Identify which cell holds the provided text, then report its [X, Y] central coordinate. 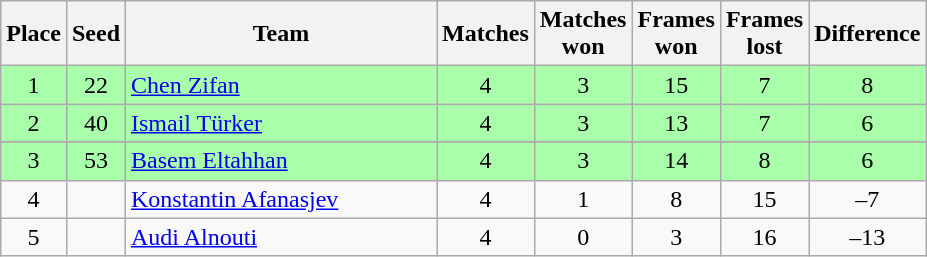
16 [764, 237]
Frames lost [764, 34]
Difference [868, 34]
Basem Eltahhan [282, 161]
14 [676, 161]
–7 [868, 199]
Place [34, 34]
Team [282, 34]
Konstantin Afanasjev [282, 199]
Audi Alnouti [282, 237]
53 [96, 161]
Ismail Türker [282, 123]
0 [583, 237]
Frames won [676, 34]
22 [96, 85]
Chen Zifan [282, 85]
–13 [868, 237]
Seed [96, 34]
Matches [486, 34]
13 [676, 123]
5 [34, 237]
40 [96, 123]
2 [34, 123]
Matches won [583, 34]
